Capture the cell that displays the provided text and extract its (X, Y) central coordinate. 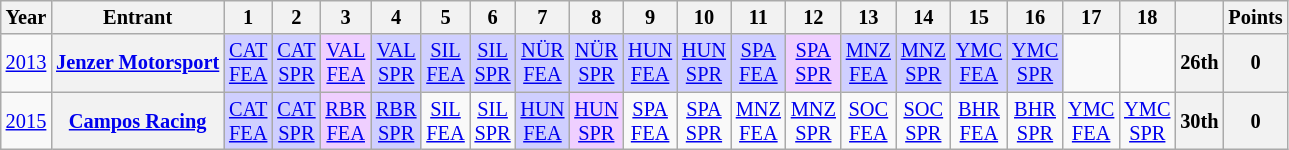
8 (596, 17)
6 (493, 17)
4 (396, 17)
15 (979, 17)
2013 (26, 63)
7 (543, 17)
14 (924, 17)
17 (1091, 17)
3 (345, 17)
NÜRFEA (543, 63)
5 (445, 17)
1 (248, 17)
Campos Racing (138, 121)
2 (296, 17)
RBRSPR (396, 121)
Entrant (138, 17)
BHRFEA (979, 121)
RBRFEA (345, 121)
30th (1199, 121)
26th (1199, 63)
BHRSPR (1035, 121)
11 (758, 17)
VALFEA (345, 63)
18 (1147, 17)
2015 (26, 121)
VALSPR (396, 63)
Year (26, 17)
NÜRSPR (596, 63)
SOCSPR (924, 121)
Jenzer Motorsport (138, 63)
16 (1035, 17)
SOCFEA (868, 121)
13 (868, 17)
9 (650, 17)
12 (814, 17)
10 (704, 17)
Points (1256, 17)
